Locate the cell with the specified text and output its [x, y] center coordinate. 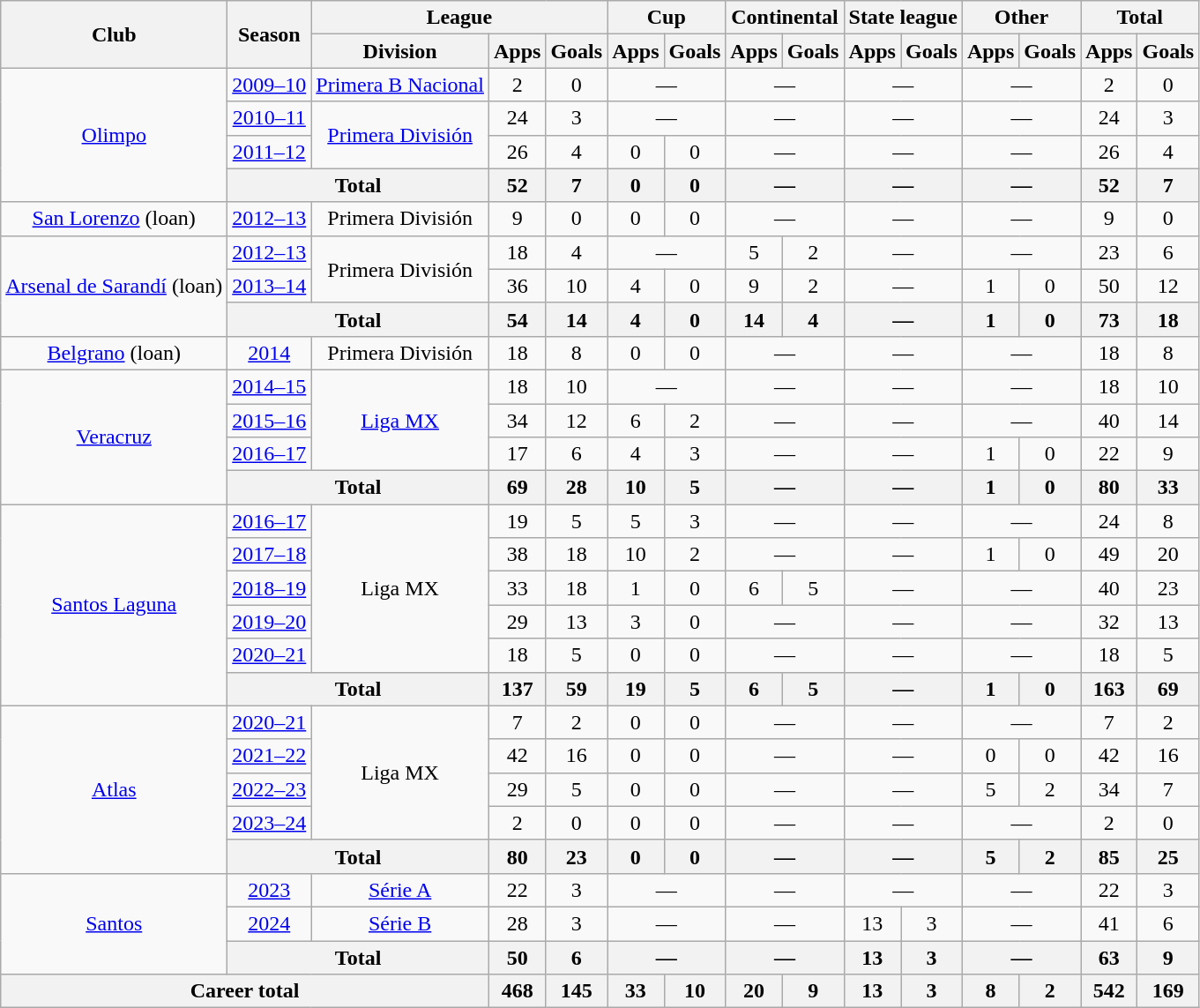
Olimpo [115, 135]
Continental [785, 18]
2019–20 [270, 622]
73 [1109, 319]
Atlas [115, 789]
Belgrano (loan) [115, 353]
468 [517, 991]
Série A [400, 890]
2018–19 [270, 588]
85 [1109, 856]
2010–11 [270, 118]
2023–24 [270, 823]
2015–16 [270, 421]
Primera B Nacional [400, 85]
2021–22 [270, 756]
Other [1021, 18]
32 [1109, 622]
2009–10 [270, 85]
Career total [245, 991]
41 [1109, 923]
San Lorenzo (loan) [115, 219]
2014 [270, 353]
169 [1168, 991]
63 [1109, 957]
Cup [667, 18]
2013–14 [270, 286]
17 [517, 454]
25 [1168, 856]
Season [270, 34]
League [459, 18]
38 [517, 555]
36 [517, 286]
59 [577, 689]
Série B [400, 923]
Club [115, 34]
145 [577, 991]
State league [903, 18]
2014–15 [270, 386]
54 [517, 319]
2022–23 [270, 789]
Division [400, 51]
Veracruz [115, 437]
49 [1109, 555]
Santos [115, 923]
163 [1109, 689]
137 [517, 689]
2023 [270, 890]
542 [1109, 991]
2017–18 [270, 555]
Santos Laguna [115, 605]
Arsenal de Sarandí (loan) [115, 286]
2011–12 [270, 152]
2024 [270, 923]
